Detect which cell encompasses the target text, then output its [x, y] center coordinate. 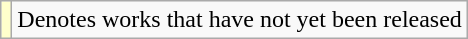
Denotes works that have not yet been released [240, 20]
